Search for the cell housing the specified text and yield its [X, Y] center coordinate. 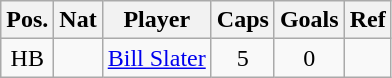
Bill Slater [156, 58]
HB [28, 58]
0 [309, 58]
5 [242, 58]
Player [156, 20]
Nat [78, 20]
Caps [242, 20]
Goals [309, 20]
Pos. [28, 20]
Ref [368, 20]
